Locate the cell with the specified text and output its [x, y] center coordinate. 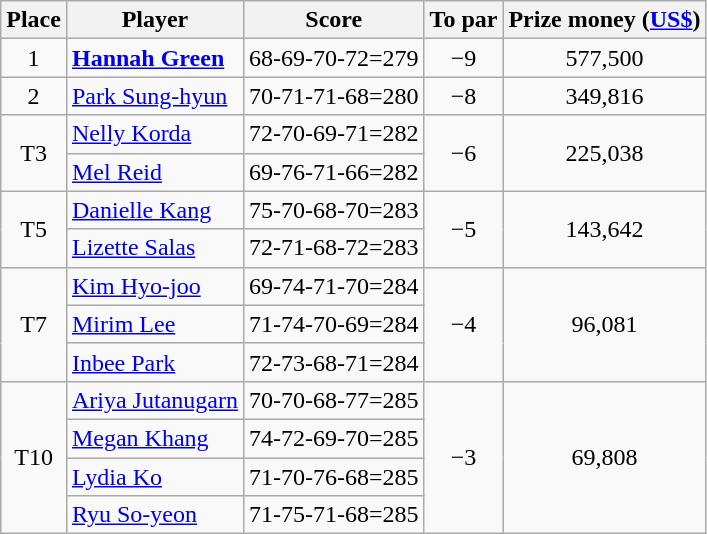
69-76-71-66=282 [334, 172]
Kim Hyo-joo [154, 286]
To par [464, 20]
68-69-70-72=279 [334, 58]
577,500 [604, 58]
96,081 [604, 324]
74-72-69-70=285 [334, 438]
−9 [464, 58]
Megan Khang [154, 438]
225,038 [604, 153]
Prize money (US$) [604, 20]
69,808 [604, 457]
Inbee Park [154, 362]
Lizette Salas [154, 248]
−4 [464, 324]
72-73-68-71=284 [334, 362]
−8 [464, 96]
72-71-68-72=283 [334, 248]
2 [34, 96]
Place [34, 20]
143,642 [604, 229]
71-75-71-68=285 [334, 515]
70-71-71-68=280 [334, 96]
Mel Reid [154, 172]
71-70-76-68=285 [334, 477]
Ryu So-yeon [154, 515]
72-70-69-71=282 [334, 134]
−6 [464, 153]
Score [334, 20]
71-74-70-69=284 [334, 324]
−5 [464, 229]
349,816 [604, 96]
−3 [464, 457]
1 [34, 58]
T10 [34, 457]
Lydia Ko [154, 477]
T5 [34, 229]
Hannah Green [154, 58]
70-70-68-77=285 [334, 400]
T7 [34, 324]
75-70-68-70=283 [334, 210]
Mirim Lee [154, 324]
Player [154, 20]
69-74-71-70=284 [334, 286]
Danielle Kang [154, 210]
Nelly Korda [154, 134]
T3 [34, 153]
Park Sung-hyun [154, 96]
Ariya Jutanugarn [154, 400]
